Detect which cell encompasses the target text, then output its [x, y] center coordinate. 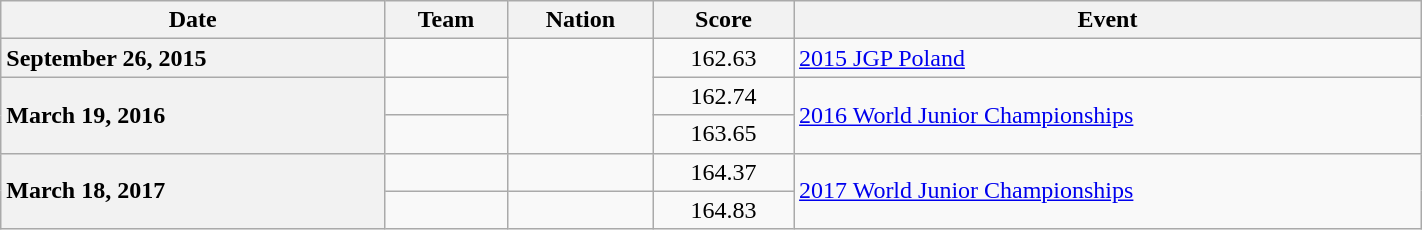
September 26, 2015 [193, 58]
164.83 [724, 210]
Nation [580, 20]
Team [446, 20]
2016 World Junior Championships [1108, 115]
Score [724, 20]
2015 JGP Poland [1108, 58]
Date [193, 20]
2017 World Junior Championships [1108, 191]
164.37 [724, 172]
Event [1108, 20]
162.63 [724, 58]
163.65 [724, 134]
March 18, 2017 [193, 191]
162.74 [724, 96]
March 19, 2016 [193, 115]
